Determine the [x, y] coordinate at the center of the cell enclosing the given text.  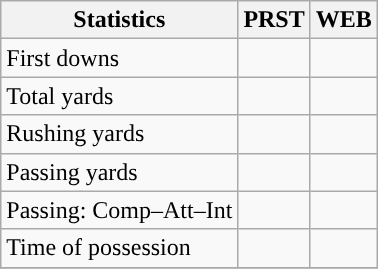
Total yards [120, 96]
Passing: Comp–Att–Int [120, 210]
Statistics [120, 20]
Rushing yards [120, 134]
Passing yards [120, 172]
First downs [120, 58]
Time of possession [120, 248]
PRST [274, 20]
WEB [344, 20]
